Determine the (X, Y) coordinate at the center of the cell enclosing the given text.  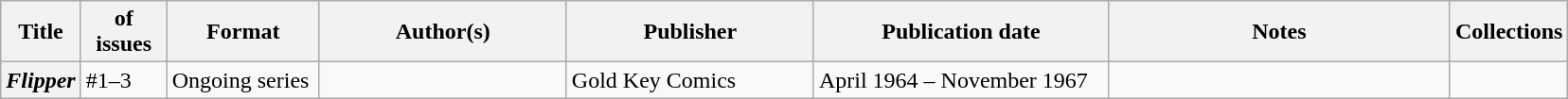
Flipper (41, 80)
Collections (1508, 32)
Notes (1278, 32)
Gold Key Comics (689, 80)
Title (41, 32)
April 1964 – November 1967 (960, 80)
Publisher (689, 32)
#1–3 (123, 80)
Ongoing series (242, 80)
Author(s) (443, 32)
Publication date (960, 32)
Format (242, 32)
of issues (123, 32)
